Extract the (x, y) coordinate from the center of the cell holding the provided text.  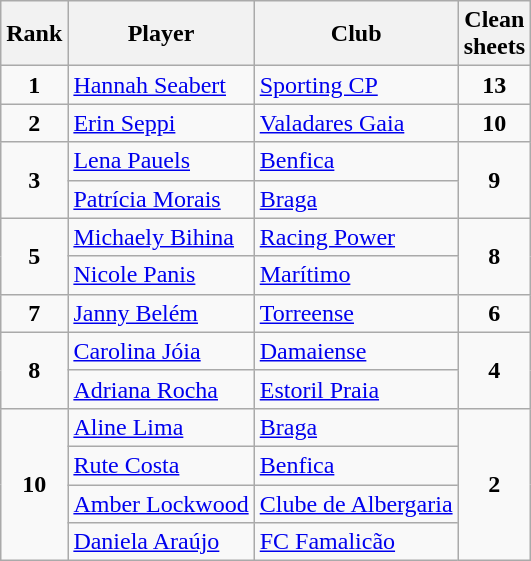
13 (494, 85)
Marítimo (356, 275)
Adriana Rocha (161, 389)
Nicole Panis (161, 275)
Valadares Gaia (356, 123)
6 (494, 313)
Daniela Araújo (161, 542)
4 (494, 370)
Janny Belém (161, 313)
Clube de Albergaria (356, 503)
Carolina Jóia (161, 351)
Erin Seppi (161, 123)
Hannah Seabert (161, 85)
Torreense (356, 313)
Michaely Bihina (161, 237)
Estoril Praia (356, 389)
Damaiense (356, 351)
Amber Lockwood (161, 503)
Cleansheets (494, 34)
1 (34, 85)
FC Famalicão (356, 542)
Rute Costa (161, 465)
Racing Power (356, 237)
Aline Lima (161, 427)
5 (34, 256)
Player (161, 34)
7 (34, 313)
Rank (34, 34)
Club (356, 34)
9 (494, 180)
Lena Pauels (161, 161)
Patrícia Morais (161, 199)
3 (34, 180)
Sporting CP (356, 85)
